Return (x, y) of the center of cell containing provided text 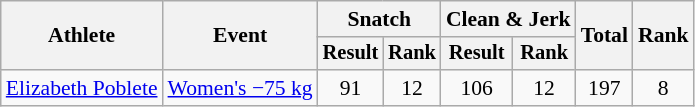
Clean & Jerk (508, 19)
Snatch (380, 19)
Event (240, 36)
91 (351, 88)
197 (604, 88)
8 (664, 88)
Women's −75 kg (240, 88)
Elizabeth Poblete (82, 88)
Total (604, 36)
Athlete (82, 36)
106 (477, 88)
